Pinpoint the cell where the given text exists, returning its (X, Y) midpoint coordinate. 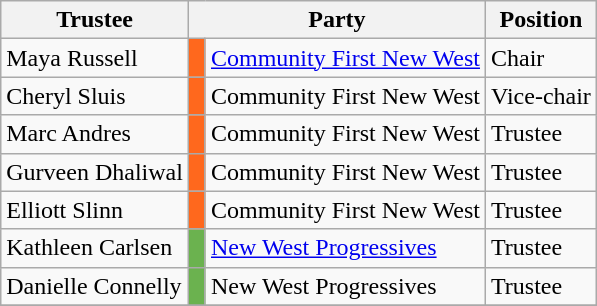
Vice-chair (542, 96)
Elliott Slinn (95, 210)
Danielle Connelly (95, 286)
Chair (542, 58)
Position (542, 20)
Gurveen Dhaliwal (95, 172)
Cheryl Sluis (95, 96)
Party (336, 20)
Maya Russell (95, 58)
Marc Andres (95, 134)
Kathleen Carlsen (95, 248)
